Output the (x, y) coordinate of the center of the cell containing the given text.  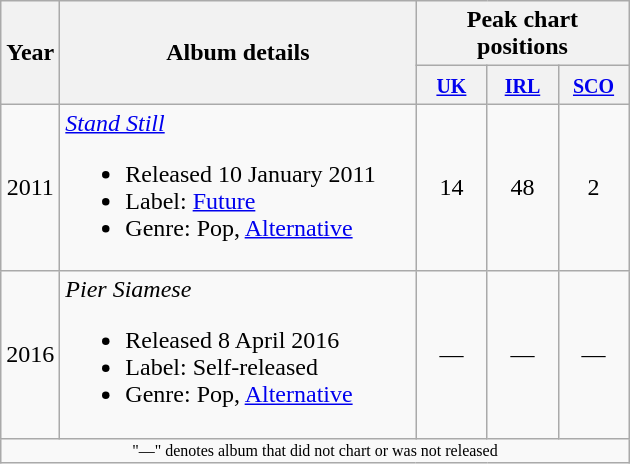
48 (522, 188)
Album details (238, 52)
UK (452, 85)
IRL (522, 85)
2 (594, 188)
2011 (30, 188)
"—" denotes album that did not chart or was not released (315, 450)
Stand StillReleased 10 January 2011Label: FutureGenre: Pop, Alternative (238, 188)
Peak chart positions (522, 34)
2016 (30, 354)
Pier SiameseReleased 8 April 2016Label: Self-releasedGenre: Pop, Alternative (238, 354)
SCO (594, 85)
14 (452, 188)
Year (30, 52)
